Output the [X, Y] coordinate of the center of the cell containing the given text.  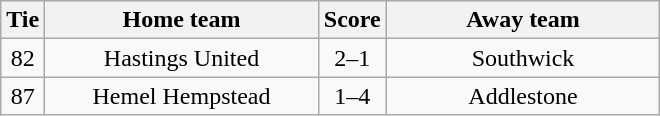
2–1 [352, 58]
Score [352, 20]
Away team [523, 20]
87 [23, 96]
Hastings United [182, 58]
Tie [23, 20]
Hemel Hempstead [182, 96]
Addlestone [523, 96]
82 [23, 58]
Home team [182, 20]
Southwick [523, 58]
1–4 [352, 96]
